Identify which cell holds the provided text, then report its (x, y) central coordinate. 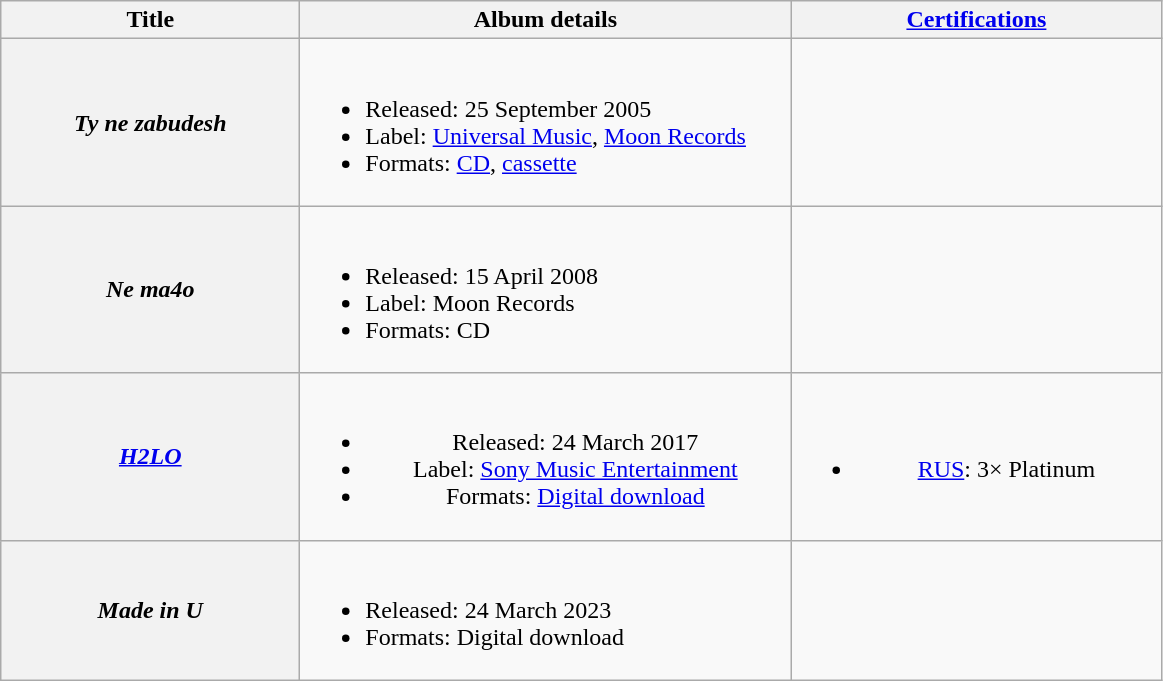
Released: 25 September 2005Label: Universal Music, Moon RecordsFormats: CD, cassette (546, 122)
H2LO (150, 456)
Title (150, 20)
RUS: 3× Platinum (976, 456)
Released: 24 March 2017Label: Sony Music EntertainmentFormats: Digital download (546, 456)
Made in U (150, 610)
Ty ne zabudesh (150, 122)
Ne ma4o (150, 290)
Album details (546, 20)
Released: 24 March 2023Formats: Digital download (546, 610)
Released: 15 April 2008Label: Moon RecordsFormats: CD (546, 290)
Certifications (976, 20)
